Capture the cell that displays the provided text and extract its (x, y) central coordinate. 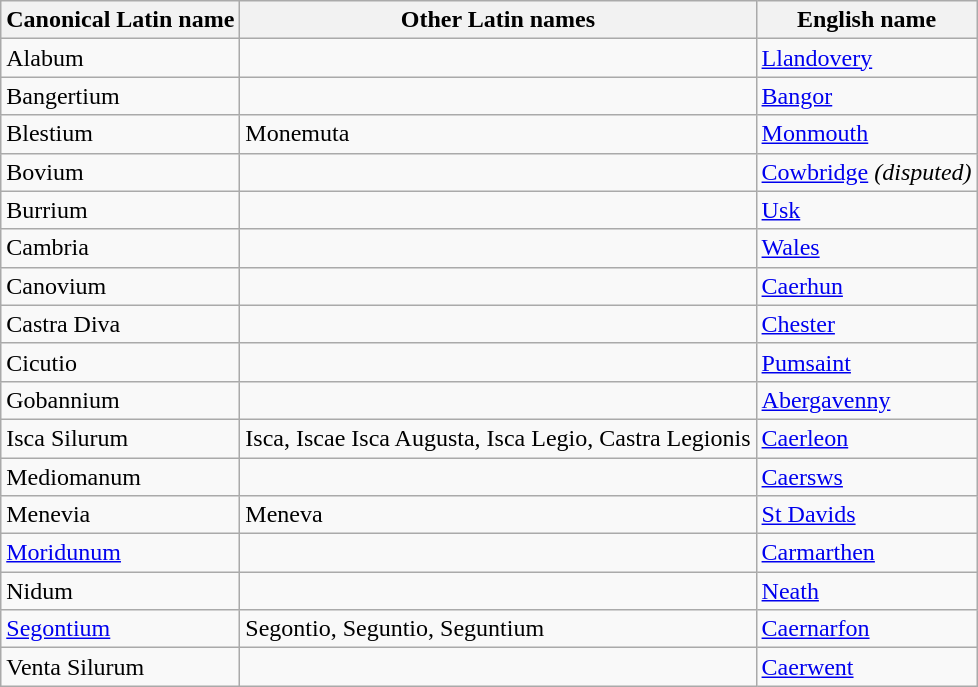
Menevia (120, 515)
Isca Silurum (120, 438)
Meneva (498, 515)
Canonical Latin name (120, 20)
Carmarthen (866, 553)
Caerleon (866, 438)
Nidum (120, 591)
Caersws (866, 477)
Castra Diva (120, 324)
Moridunum (120, 553)
Bovium (120, 172)
Mediomanum (120, 477)
Alabum (120, 58)
Isca, Iscae Isca Augusta, Isca Legio, Castra Legionis (498, 438)
Caerhun (866, 286)
Abergavenny (866, 400)
Monemuta (498, 134)
Monmouth (866, 134)
Cowbridge (disputed) (866, 172)
Usk (866, 210)
Chester (866, 324)
Segontio, Seguntio, Seguntium (498, 629)
Cicutio (120, 362)
Canovium (120, 286)
Wales (866, 248)
Caerwent (866, 667)
St Davids (866, 515)
Other Latin names (498, 20)
Burrium (120, 210)
Gobannium (120, 400)
Cambria (120, 248)
English name (866, 20)
Segontium (120, 629)
Venta Silurum (120, 667)
Caernarfon (866, 629)
Bangertium (120, 96)
Blestium (120, 134)
Neath (866, 591)
Llandovery (866, 58)
Pumsaint (866, 362)
Bangor (866, 96)
